Find where the given text appears and provide that cell's center as (x, y) coordinate. 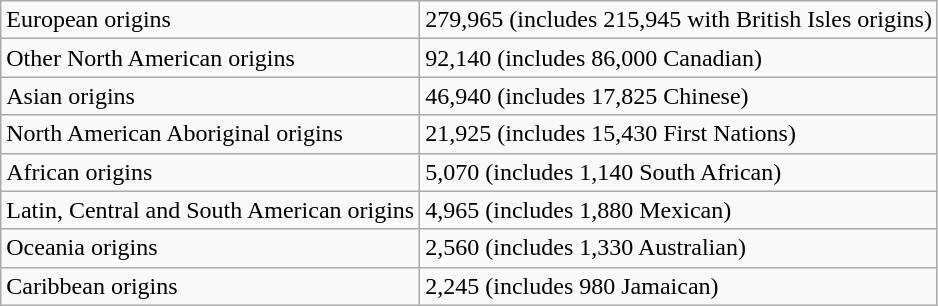
4,965 (includes 1,880 Mexican) (679, 210)
North American Aboriginal origins (210, 134)
African origins (210, 172)
Asian origins (210, 96)
92,140 (includes 86,000 Canadian) (679, 58)
279,965 (includes 215,945 with British Isles origins) (679, 20)
Oceania origins (210, 248)
Other North American origins (210, 58)
Caribbean origins (210, 286)
2,560 (includes 1,330 Australian) (679, 248)
Latin, Central and South American origins (210, 210)
21,925 (includes 15,430 First Nations) (679, 134)
46,940 (includes 17,825 Chinese) (679, 96)
European origins (210, 20)
2,245 (includes 980 Jamaican) (679, 286)
5,070 (includes 1,140 South African) (679, 172)
